Detect which cell encompasses the target text, then output its (x, y) center coordinate. 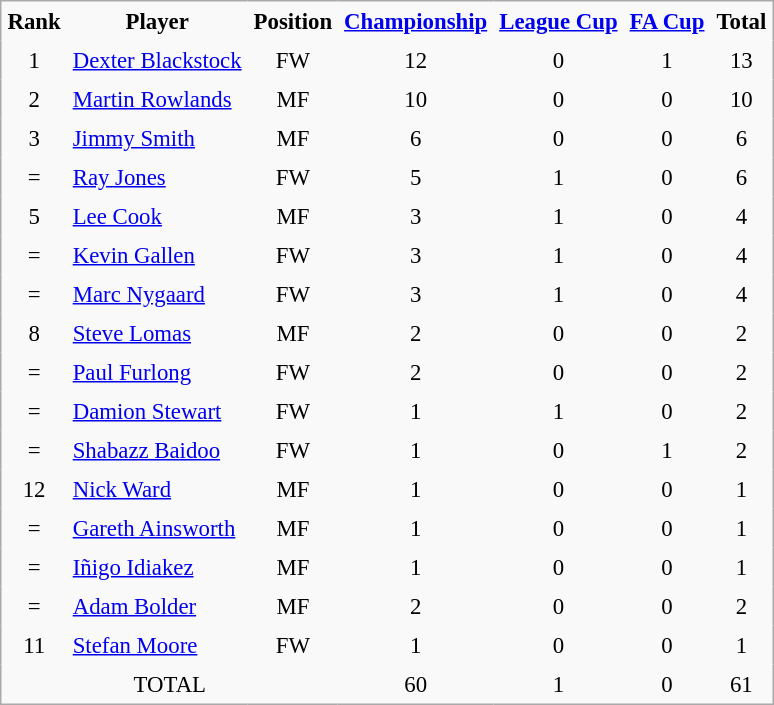
Lee Cook (158, 216)
11 (34, 646)
Shabazz Baidoo (158, 450)
FA Cup (668, 21)
Total (742, 21)
13 (742, 60)
Gareth Ainsworth (158, 528)
Martin Rowlands (158, 100)
Ray Jones (158, 178)
Kevin Gallen (158, 256)
Stefan Moore (158, 646)
Dexter Blackstock (158, 60)
Paul Furlong (158, 372)
Steve Lomas (158, 334)
TOTAL (170, 685)
60 (416, 685)
Adam Bolder (158, 606)
Nick Ward (158, 490)
Damion Stewart (158, 412)
League Cup (558, 21)
Marc Nygaard (158, 294)
Player (158, 21)
61 (742, 685)
Iñigo Idiakez (158, 568)
Championship (416, 21)
Position (293, 21)
Rank (34, 21)
Jimmy Smith (158, 138)
8 (34, 334)
